Provide the (x, y) coordinate of the cell's center where the given text is located.  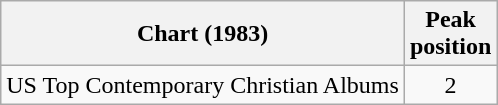
US Top Contemporary Christian Albums (203, 85)
Chart (1983) (203, 34)
Peakposition (450, 34)
2 (450, 85)
